Search for the cell housing the specified text and yield its [X, Y] center coordinate. 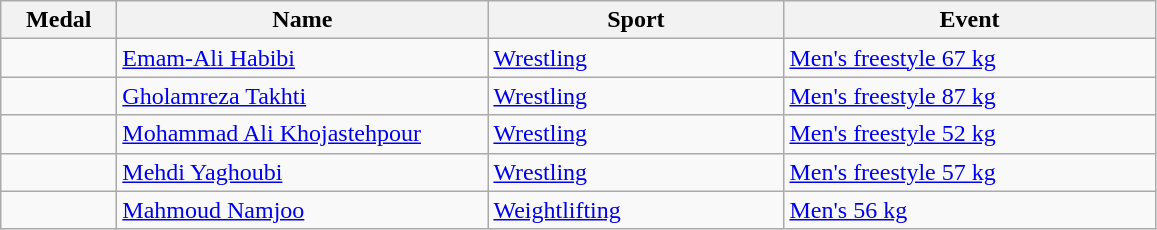
Men's freestyle 67 kg [970, 58]
Men's freestyle 57 kg [970, 172]
Gholamreza Takhti [302, 96]
Weightlifting [636, 210]
Emam-Ali Habibi [302, 58]
Sport [636, 20]
Mohammad Ali Khojastehpour [302, 134]
Name [302, 20]
Medal [59, 20]
Men's freestyle 52 kg [970, 134]
Men's freestyle 87 kg [970, 96]
Men's 56 kg [970, 210]
Event [970, 20]
Mahmoud Namjoo [302, 210]
Mehdi Yaghoubi [302, 172]
